Output the (X, Y) coordinate of the center of the cell containing the given text.  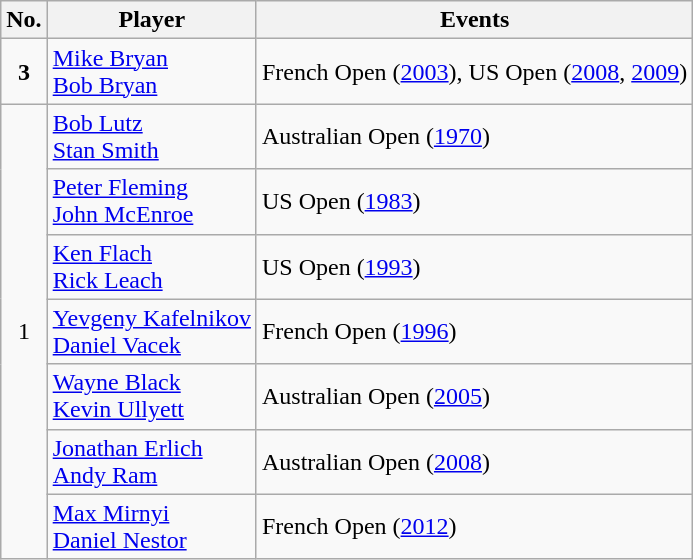
US Open (1993) (474, 266)
Wayne Black Kevin Ullyett (152, 396)
Max Mirnyi Daniel Nestor (152, 526)
Jonathan Erlich Andy Ram (152, 462)
1 (24, 332)
Events (474, 20)
Ken Flach Rick Leach (152, 266)
Australian Open (1970) (474, 136)
Mike Bryan Bob Bryan (152, 72)
French Open (1996) (474, 332)
Yevgeny Kafelnikov Daniel Vacek (152, 332)
US Open (1983) (474, 202)
No. (24, 20)
Australian Open (2008) (474, 462)
Bob Lutz Stan Smith (152, 136)
Australian Open (2005) (474, 396)
French Open (2003), US Open (2008, 2009) (474, 72)
French Open (2012) (474, 526)
Peter Fleming John McEnroe (152, 202)
3 (24, 72)
Player (152, 20)
